Pinpoint the cell where the given text exists, returning its [x, y] midpoint coordinate. 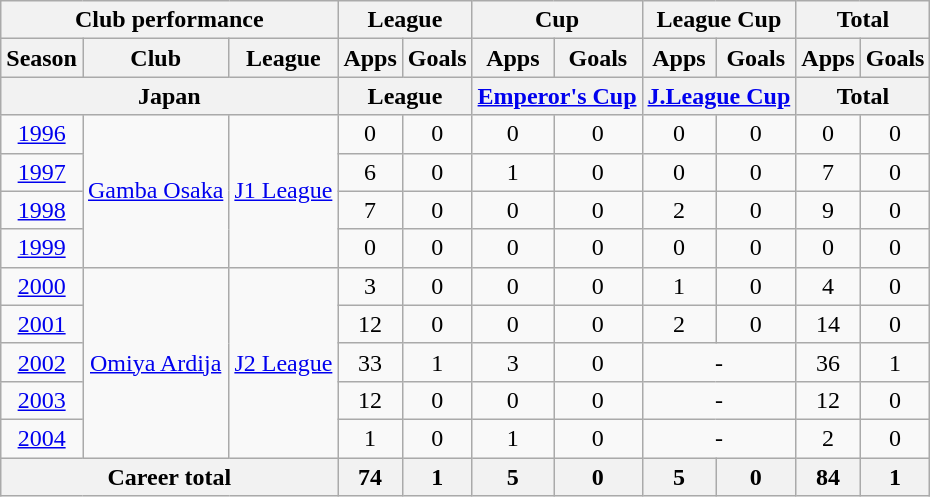
2002 [42, 362]
14 [828, 324]
6 [370, 172]
Club performance [170, 20]
J.League Cup [719, 96]
1996 [42, 134]
Gamba Osaka [155, 191]
84 [828, 477]
1999 [42, 248]
J1 League [284, 191]
J2 League [284, 362]
2000 [42, 286]
2003 [42, 400]
4 [828, 286]
Cup [557, 20]
36 [828, 362]
Club [155, 58]
Omiya Ardija [155, 362]
2004 [42, 438]
74 [370, 477]
33 [370, 362]
Season [42, 58]
Emperor's Cup [557, 96]
1998 [42, 210]
Japan [170, 96]
Career total [170, 477]
9 [828, 210]
League Cup [719, 20]
1997 [42, 172]
2001 [42, 324]
